Search for the cell housing the specified text and yield its (x, y) center coordinate. 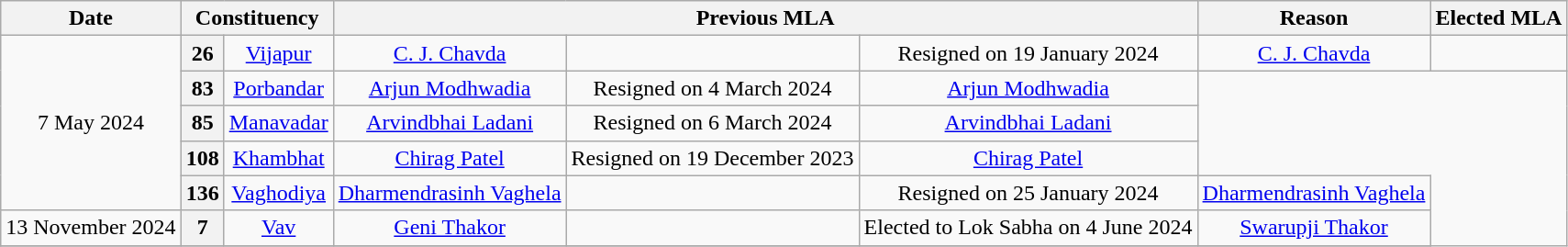
85 (202, 123)
108 (202, 158)
Resigned on 19 January 2024 (1028, 53)
Resigned on 25 January 2024 (1028, 193)
Resigned on 19 December 2023 (712, 158)
26 (202, 53)
Resigned on 6 March 2024 (712, 123)
Reason (1314, 18)
Porbandar (279, 88)
13 November 2024 (91, 228)
Vijapur (279, 53)
7 May 2024 (91, 123)
83 (202, 88)
Vav (279, 228)
7 (202, 228)
Resigned on 4 March 2024 (712, 88)
Manavadar (279, 123)
Previous MLA (765, 18)
Khambhat (279, 158)
Swarupji Thakor (1314, 228)
Elected MLA (1499, 18)
Elected to Lok Sabha on 4 June 2024 (1028, 228)
Vaghodiya (279, 193)
Constituency (257, 18)
Geni Thakor (450, 228)
Date (91, 18)
136 (202, 193)
